Identify which cell holds the provided text, then report its [x, y] central coordinate. 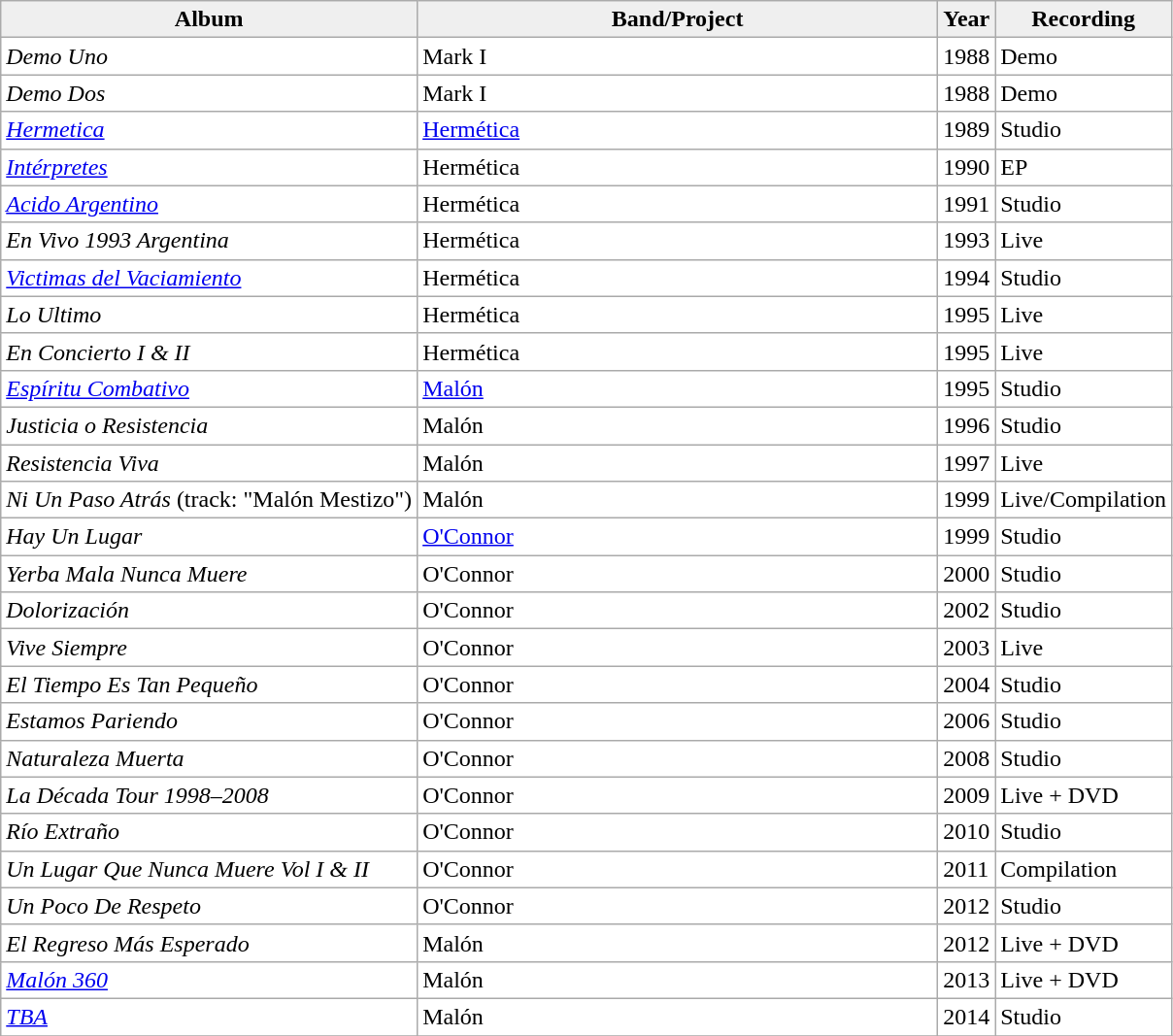
Intérpretes [210, 167]
Year [967, 19]
2000 [967, 574]
TBA [210, 1017]
Hay Un Lugar [210, 537]
Estamos Pariendo [210, 721]
Yerba Mala Nunca Muere [210, 574]
2003 [967, 648]
Victimas del Vaciamiento [210, 278]
Demo Uno [210, 56]
En Concierto I & II [210, 351]
Malón 360 [210, 980]
Recording [1084, 19]
Band/Project [678, 19]
2002 [967, 611]
La Década Tour 1998–2008 [210, 795]
2014 [967, 1017]
Vive Siempre [210, 648]
El Tiempo Es Tan Pequeño [210, 685]
Dolorización [210, 611]
Compilation [1084, 869]
1997 [967, 463]
1996 [967, 425]
EP [1084, 167]
2013 [967, 980]
Hermetica [210, 130]
Un Poco De Respeto [210, 906]
2011 [967, 869]
2010 [967, 832]
En Vivo 1993 Argentina [210, 241]
Espíritu Combativo [210, 388]
2004 [967, 685]
Demo Dos [210, 93]
Un Lugar Que Nunca Muere Vol I & II [210, 869]
Resistencia Viva [210, 463]
Lo Ultimo [210, 315]
2006 [967, 721]
Río Extraño [210, 832]
Acido Argentino [210, 204]
1991 [967, 204]
Naturaleza Muerta [210, 758]
1989 [967, 130]
1994 [967, 278]
Ni Un Paso Atrás (track: "Malón Mestizo") [210, 500]
2009 [967, 795]
Album [210, 19]
2008 [967, 758]
Live/Compilation [1084, 500]
1990 [967, 167]
Justicia o Resistencia [210, 425]
1993 [967, 241]
El Regreso Más Esperado [210, 943]
